Extract the (x, y) coordinate from the center of the cell holding the provided text.  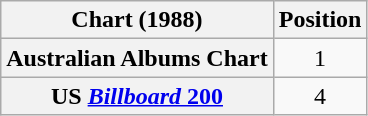
1 (320, 58)
Chart (1988) (137, 20)
Australian Albums Chart (137, 58)
Position (320, 20)
US Billboard 200 (137, 96)
4 (320, 96)
